Return [x, y] of the center of cell containing provided text 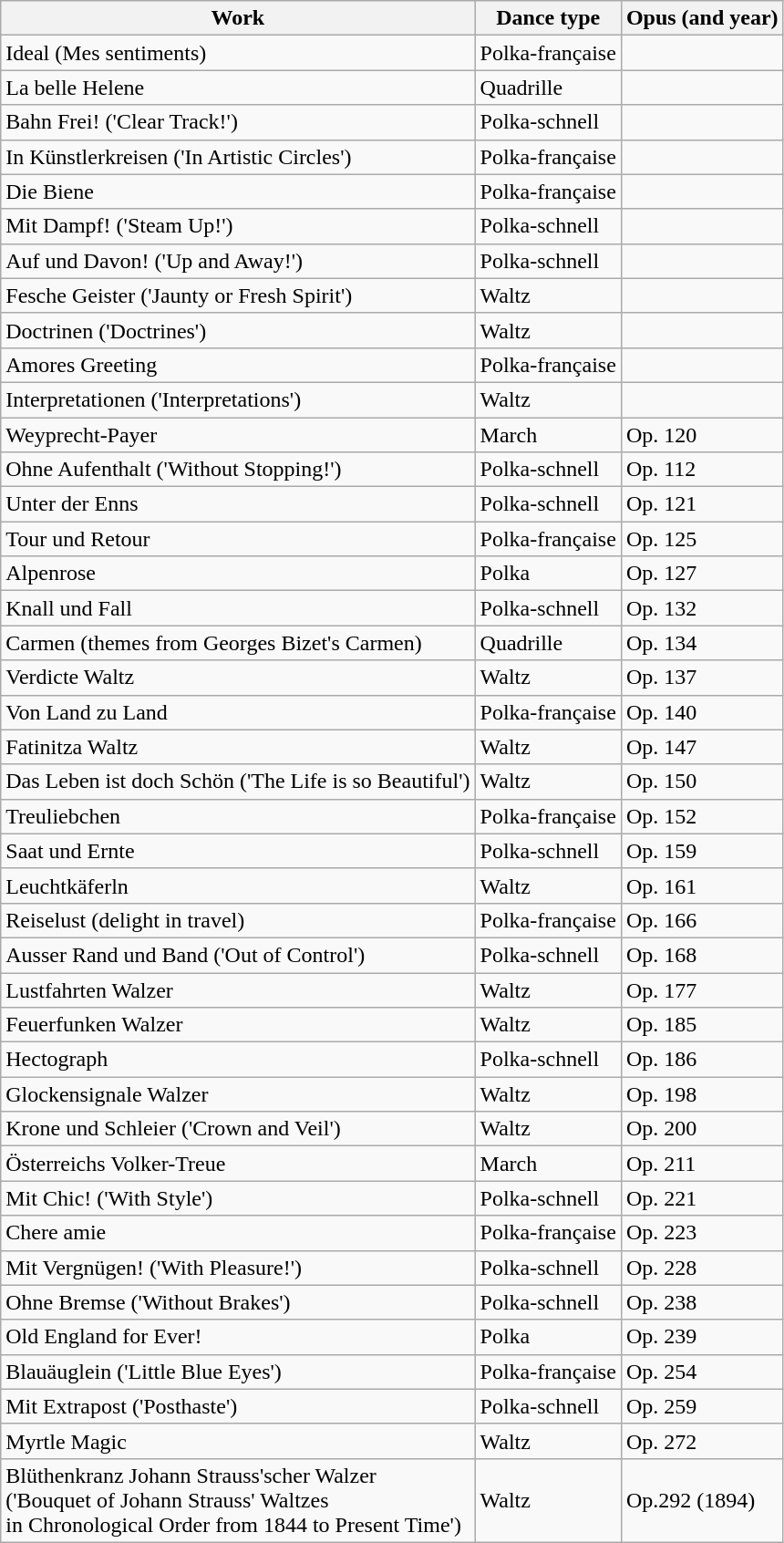
Op. 150 [702, 782]
Ausser Rand und Band ('Out of Control') [238, 955]
Von Land zu Land [238, 712]
Leuchtkäferln [238, 885]
Op. 228 [702, 1268]
Krone und Schleier ('Crown and Veil') [238, 1129]
Op. 166 [702, 920]
Myrtle Magic [238, 1441]
Saat und Ernte [238, 851]
Doctrinen ('Doctrines') [238, 330]
Op. 134 [702, 643]
Carmen (themes from Georges Bizet's Carmen) [238, 643]
Mit Chic! ('With Style') [238, 1198]
Chere amie [238, 1233]
Op. 211 [702, 1164]
Op. 161 [702, 885]
In Künstlerkreisen ('In Artistic Circles') [238, 157]
Dance type [548, 18]
Verdicte Waltz [238, 678]
Amores Greeting [238, 365]
Op. 272 [702, 1441]
Fesche Geister ('Jaunty or Fresh Spirit') [238, 295]
Tour und Retour [238, 539]
Weyprecht-Payer [238, 435]
Op. 121 [702, 504]
Op. 137 [702, 678]
Op. 259 [702, 1406]
Op. 127 [702, 574]
Auf und Davon! ('Up and Away!') [238, 261]
Op. 152 [702, 816]
Op. 239 [702, 1337]
Op. 254 [702, 1372]
Op. 198 [702, 1094]
Knall und Fall [238, 608]
Op. 185 [702, 1025]
Die Biene [238, 192]
Ideal (Mes sentiments) [238, 53]
Old England for Ever! [238, 1337]
Op. 147 [702, 747]
Blauäuglein ('Little Blue Eyes') [238, 1372]
Lustfahrten Walzer [238, 989]
Blüthenkranz Johann Strauss'scher Walzer('Bouquet of Johann Strauss' Waltzesin Chronological Order from 1844 to Present Time') [238, 1500]
Op. 238 [702, 1302]
Mit Dampf! ('Steam Up!') [238, 226]
Op. 132 [702, 608]
Op. 223 [702, 1233]
Mit Vergnügen! ('With Pleasure!') [238, 1268]
Op.292 (1894) [702, 1500]
Alpenrose [238, 574]
Work [238, 18]
Unter der Enns [238, 504]
Das Leben ist doch Schön ('The Life is so Beautiful') [238, 782]
Ohne Aufenthalt ('Without Stopping!') [238, 470]
Op. 112 [702, 470]
Österreichs Volker-Treue [238, 1164]
Op. 168 [702, 955]
Op. 221 [702, 1198]
Mit Extrapost ('Posthaste') [238, 1406]
Opus (and year) [702, 18]
Op. 159 [702, 851]
Glockensignale Walzer [238, 1094]
Treuliebchen [238, 816]
Fatinitza Waltz [238, 747]
Reiselust (delight in travel) [238, 920]
Op. 120 [702, 435]
Op. 140 [702, 712]
Op. 186 [702, 1060]
Interpretationen ('Interpretations') [238, 399]
Op. 200 [702, 1129]
Hectograph [238, 1060]
Feuerfunken Walzer [238, 1025]
Ohne Bremse ('Without Brakes') [238, 1302]
Op. 177 [702, 989]
Bahn Frei! ('Clear Track!') [238, 122]
Op. 125 [702, 539]
La belle Helene [238, 88]
